Find where the given text appears and provide that cell's center as (X, Y) coordinate. 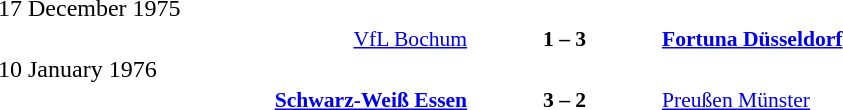
1 – 3 (564, 38)
